Locate the cell with the specified text and output its [x, y] center coordinate. 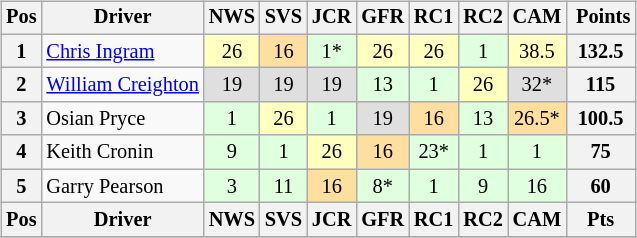
60 [600, 186]
Pts [600, 220]
Garry Pearson [122, 186]
8* [382, 186]
Points [600, 18]
26.5* [537, 119]
11 [284, 186]
5 [21, 186]
38.5 [537, 51]
132.5 [600, 51]
32* [537, 85]
100.5 [600, 119]
Chris Ingram [122, 51]
4 [21, 152]
1* [332, 51]
23* [434, 152]
115 [600, 85]
William Creighton [122, 85]
2 [21, 85]
75 [600, 152]
Keith Cronin [122, 152]
Osian Pryce [122, 119]
